Pinpoint the cell where the given text exists, returning its (X, Y) midpoint coordinate. 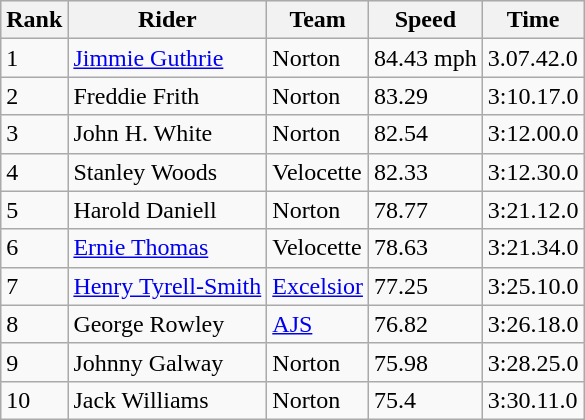
AJS (318, 324)
Speed (425, 20)
3:28.25.0 (533, 362)
3:26.18.0 (533, 324)
Harold Daniell (168, 210)
John H. White (168, 134)
Henry Tyrell-Smith (168, 286)
5 (34, 210)
Jack Williams (168, 400)
Time (533, 20)
George Rowley (168, 324)
1 (34, 58)
3.07.42.0 (533, 58)
9 (34, 362)
2 (34, 96)
Team (318, 20)
8 (34, 324)
Rider (168, 20)
75.98 (425, 362)
82.54 (425, 134)
3:21.34.0 (533, 248)
Rank (34, 20)
7 (34, 286)
Johnny Galway (168, 362)
4 (34, 172)
78.77 (425, 210)
83.29 (425, 96)
3:10.17.0 (533, 96)
Stanley Woods (168, 172)
76.82 (425, 324)
3:21.12.0 (533, 210)
Jimmie Guthrie (168, 58)
84.43 mph (425, 58)
75.4 (425, 400)
78.63 (425, 248)
10 (34, 400)
3:12.30.0 (533, 172)
3:12.00.0 (533, 134)
82.33 (425, 172)
3 (34, 134)
Excelsior (318, 286)
Freddie Frith (168, 96)
Ernie Thomas (168, 248)
77.25 (425, 286)
3:25.10.0 (533, 286)
3:30.11.0 (533, 400)
6 (34, 248)
